Search for the cell housing the specified text and yield its (X, Y) center coordinate. 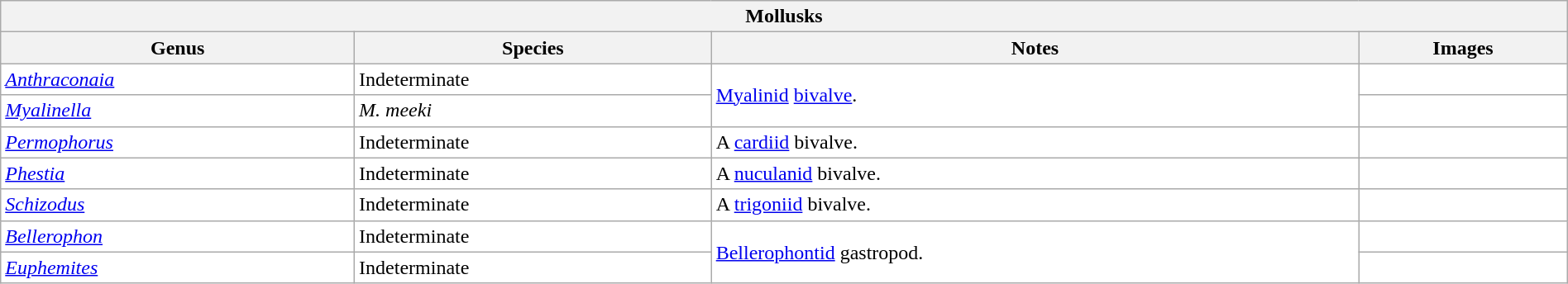
Bellerophontid gastropod. (1035, 252)
Mollusks (784, 17)
M. meeki (533, 111)
Images (1463, 48)
Genus (178, 48)
A cardiid bivalve. (1035, 142)
A trigoniid bivalve. (1035, 205)
Schizodus (178, 205)
Phestia (178, 173)
Bellerophon (178, 236)
Euphemites (178, 267)
Permophorus (178, 142)
Species (533, 48)
Anthraconaia (178, 79)
Notes (1035, 48)
Myalinella (178, 111)
A nuculanid bivalve. (1035, 173)
Myalinid bivalve. (1035, 95)
